Determine the [X, Y] coordinate at the center of the cell enclosing the given text.  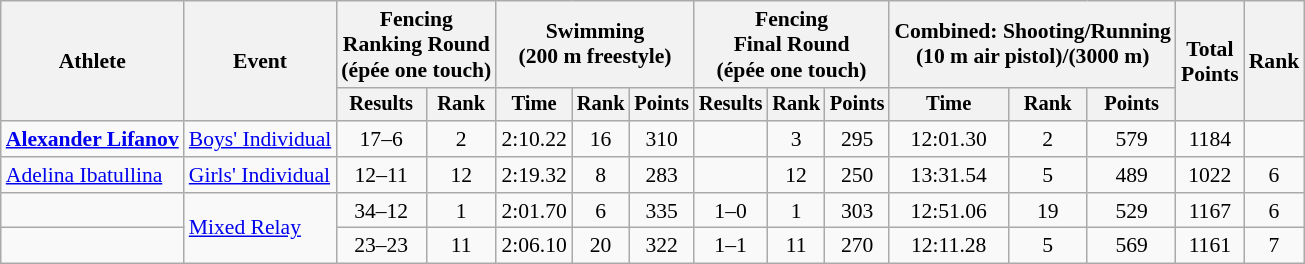
FencingRanking Round(épée one touch) [416, 44]
1022 [1210, 175]
3 [796, 139]
12–11 [381, 175]
Combined: Shooting/Running(10 m air pistol)/(3000 m) [1032, 44]
Adelina Ibatullina [92, 175]
322 [661, 246]
20 [601, 246]
8 [601, 175]
2:01.70 [534, 211]
2:19.32 [534, 175]
270 [857, 246]
Boys' Individual [260, 139]
1–0 [731, 211]
1167 [1210, 211]
Girls' Individual [260, 175]
2:10.22 [534, 139]
23–23 [381, 246]
310 [661, 139]
569 [1132, 246]
335 [661, 211]
295 [857, 139]
303 [857, 211]
Mixed Relay [260, 228]
7 [1274, 246]
250 [857, 175]
19 [1048, 211]
529 [1132, 211]
12:51.06 [948, 211]
TotalPoints [1210, 61]
Alexander Lifanov [92, 139]
FencingFinal Round(épée one touch) [792, 44]
13:31.54 [948, 175]
1184 [1210, 139]
2:06.10 [534, 246]
12:01.30 [948, 139]
Athlete [92, 61]
Swimming(200 m freestyle) [594, 44]
1161 [1210, 246]
1–1 [731, 246]
17–6 [381, 139]
Event [260, 61]
489 [1132, 175]
579 [1132, 139]
12:11.28 [948, 246]
16 [601, 139]
283 [661, 175]
34–12 [381, 211]
